For the text-containing cell, return its midpoint in (X, Y) coordinate format. 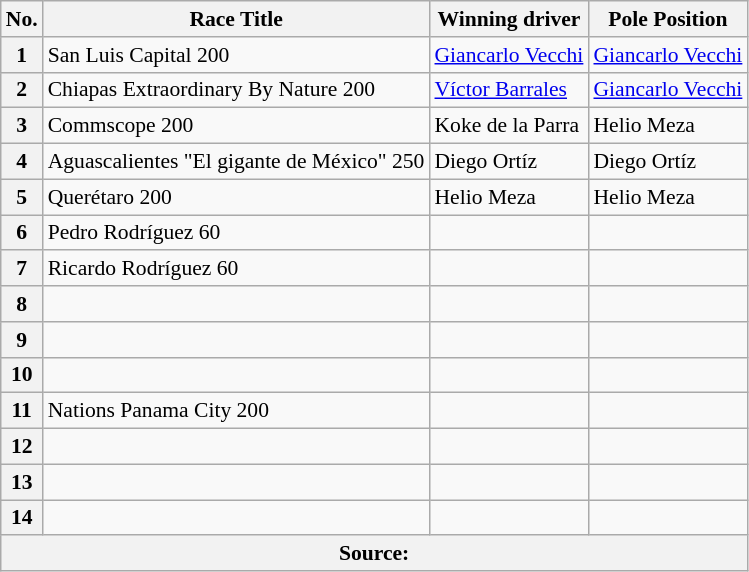
Chiapas Extraordinary By Nature 200 (236, 90)
San Luis Capital 200 (236, 55)
Aguascalientes "El gigante de México" 250 (236, 162)
13 (22, 482)
12 (22, 447)
10 (22, 375)
7 (22, 269)
1 (22, 55)
11 (22, 411)
Race Title (236, 19)
5 (22, 197)
Winning driver (508, 19)
Nations Panama City 200 (236, 411)
14 (22, 518)
Commscope 200 (236, 126)
Ricardo Rodríguez 60 (236, 269)
Pedro Rodríguez 60 (236, 233)
Pole Position (668, 19)
3 (22, 126)
No. (22, 19)
2 (22, 90)
6 (22, 233)
9 (22, 340)
8 (22, 304)
Querétaro 200 (236, 197)
Koke de la Parra (508, 126)
Víctor Barrales (508, 90)
Source: (374, 554)
4 (22, 162)
